Detect which cell encompasses the target text, then output its (x, y) center coordinate. 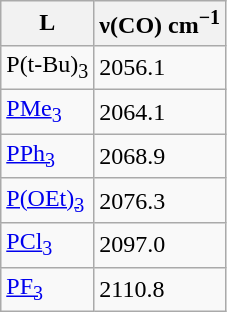
PPh3 (48, 156)
2110.8 (160, 289)
L (48, 24)
2076.3 (160, 200)
PCl3 (48, 245)
PF3 (48, 289)
2056.1 (160, 67)
2097.0 (160, 245)
P(t-Bu)3 (48, 67)
ν(CO) cm−1 (160, 24)
P(OEt)3 (48, 200)
PMe3 (48, 112)
2068.9 (160, 156)
2064.1 (160, 112)
